Capture the cell that displays the provided text and extract its [x, y] central coordinate. 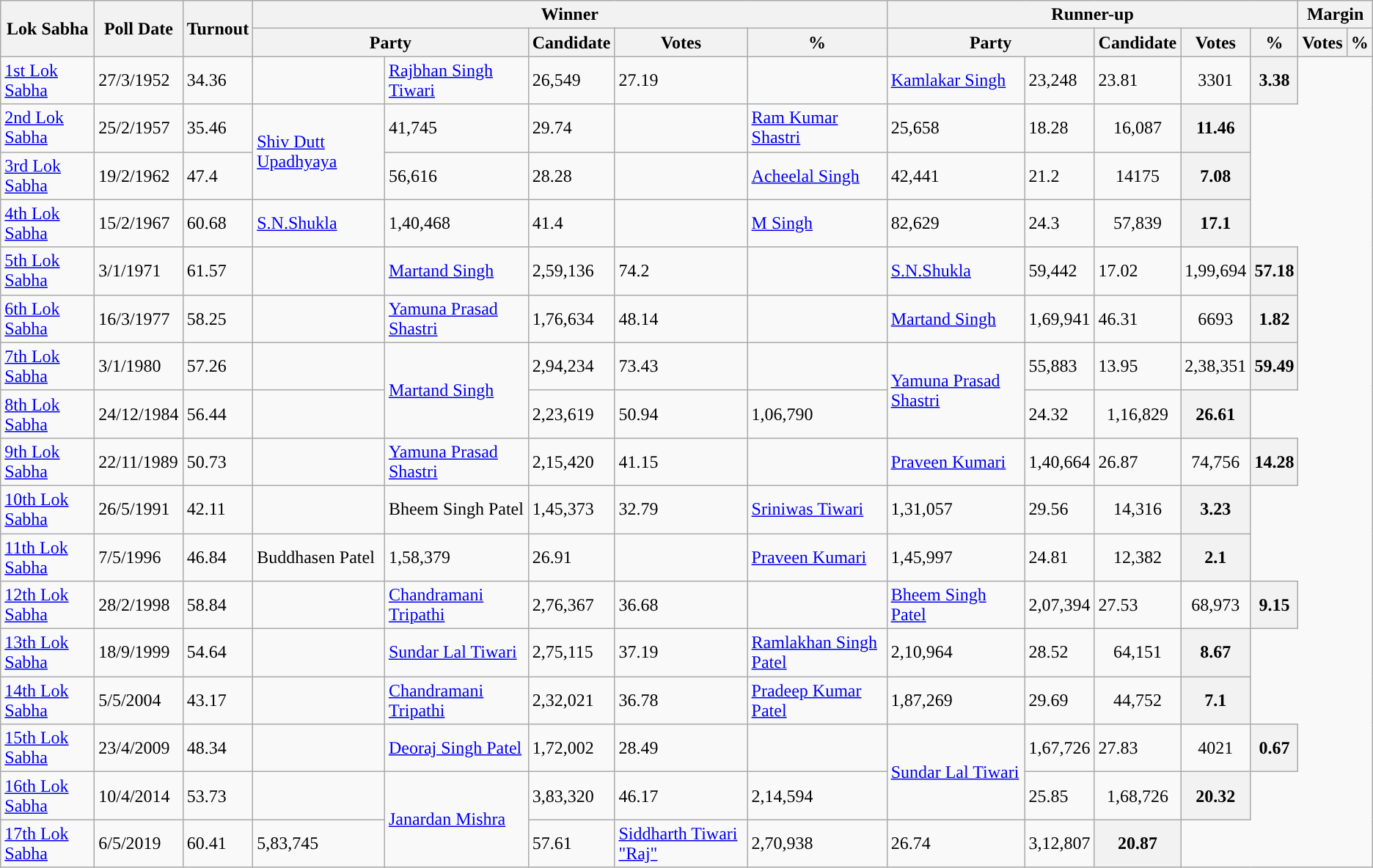
43.17 [218, 701]
74.2 [681, 271]
42.11 [218, 509]
3rd Lok Sabha [48, 176]
1,06,790 [817, 413]
26.91 [571, 557]
6th Lok Sabha [48, 318]
36.68 [681, 606]
27/3/1952 [139, 81]
27.53 [1138, 606]
2,75,115 [571, 652]
1,76,634 [571, 318]
50.94 [681, 413]
57.61 [571, 843]
10/4/2014 [139, 796]
14.28 [1275, 462]
6/5/2019 [139, 843]
24.81 [1059, 557]
17th Lok Sabha [48, 843]
24/12/1984 [139, 413]
8th Lok Sabha [48, 413]
Margin [1335, 15]
Winner [570, 15]
15/2/1967 [139, 223]
2.1 [1216, 557]
14th Lok Sabha [48, 701]
17.1 [1216, 223]
18/9/1999 [139, 652]
5th Lok Sabha [48, 271]
1,45,997 [956, 557]
M Singh [817, 223]
3,83,320 [571, 796]
Rajbhan Singh Tiwari [456, 81]
7.08 [1216, 176]
60.41 [218, 843]
28/2/1998 [139, 606]
1,67,726 [1059, 748]
37.19 [681, 652]
28.49 [681, 748]
Turnout [218, 29]
2,32,021 [571, 701]
53.73 [218, 796]
3301 [1216, 81]
Lok Sabha [48, 29]
6693 [1216, 318]
28.28 [571, 176]
26.61 [1216, 413]
64,151 [1138, 652]
57,839 [1138, 223]
16/3/1977 [139, 318]
Buddhasen Patel [319, 557]
Ramlakhan Singh Patel [817, 652]
58.84 [218, 606]
73.43 [681, 367]
1,87,269 [956, 701]
11.46 [1216, 128]
Sriniwas Tiwari [817, 509]
Ram Kumar Shastri [817, 128]
24.3 [1059, 223]
29.74 [571, 128]
23/4/2009 [139, 748]
34.36 [218, 81]
7/5/1996 [139, 557]
1,58,379 [456, 557]
10th Lok Sabha [48, 509]
1,72,002 [571, 748]
Poll Date [139, 29]
57.26 [218, 367]
22/11/1989 [139, 462]
13th Lok Sabha [48, 652]
1,40,664 [1059, 462]
2,15,420 [571, 462]
Siddharth Tiwari "Raj" [681, 843]
35.46 [218, 128]
Acheelal Singh [817, 176]
41.4 [571, 223]
32.79 [681, 509]
7th Lok Sabha [48, 367]
2nd Lok Sabha [48, 128]
42,441 [956, 176]
82,629 [956, 223]
19/2/1962 [139, 176]
Runner-up [1093, 15]
2,94,234 [571, 367]
Kamlakar Singh [956, 81]
1,16,829 [1138, 413]
20.87 [1138, 843]
Pradeep Kumar Patel [817, 701]
74,756 [1216, 462]
54.64 [218, 652]
14175 [1138, 176]
48.14 [681, 318]
1,99,694 [1216, 271]
Janardan Mishra [456, 820]
36.78 [681, 701]
41,745 [456, 128]
1st Lok Sabha [48, 81]
9.15 [1275, 606]
26.74 [956, 843]
11th Lok Sabha [48, 557]
59,442 [1059, 271]
2,59,136 [571, 271]
23,248 [1059, 81]
27.83 [1138, 748]
56.44 [218, 413]
17.02 [1138, 271]
24.32 [1059, 413]
27.19 [681, 81]
1,40,468 [456, 223]
16,087 [1138, 128]
2,76,367 [571, 606]
2,70,938 [817, 843]
3.38 [1275, 81]
3,12,807 [1059, 843]
3/1/1971 [139, 271]
50.73 [218, 462]
26,549 [571, 81]
1,68,726 [1138, 796]
2,14,594 [817, 796]
21.2 [1059, 176]
25,658 [956, 128]
9th Lok Sabha [48, 462]
7.1 [1216, 701]
8.67 [1216, 652]
56,616 [456, 176]
55,883 [1059, 367]
26.87 [1138, 462]
41.15 [681, 462]
1,69,941 [1059, 318]
16th Lok Sabha [48, 796]
46.17 [681, 796]
15th Lok Sabha [48, 748]
20.32 [1216, 796]
29.56 [1059, 509]
2,23,619 [571, 413]
57.18 [1275, 271]
1,45,373 [571, 509]
5,83,745 [319, 843]
68,973 [1216, 606]
3/1/1980 [139, 367]
59.49 [1275, 367]
5/5/2004 [139, 701]
1.82 [1275, 318]
13.95 [1138, 367]
46.31 [1138, 318]
60.68 [218, 223]
4021 [1216, 748]
26/5/1991 [139, 509]
46.84 [218, 557]
Deoraj Singh Patel [456, 748]
Shiv Dutt Upadhyaya [319, 152]
0.67 [1275, 748]
2,07,394 [1059, 606]
12,382 [1138, 557]
18.28 [1059, 128]
25/2/1957 [139, 128]
48.34 [218, 748]
29.69 [1059, 701]
61.57 [218, 271]
4th Lok Sabha [48, 223]
14,316 [1138, 509]
28.52 [1059, 652]
1,31,057 [956, 509]
12th Lok Sabha [48, 606]
25.85 [1059, 796]
44,752 [1138, 701]
23.81 [1138, 81]
2,38,351 [1216, 367]
58.25 [218, 318]
47.4 [218, 176]
3.23 [1216, 509]
2,10,964 [956, 652]
